Capture the cell that displays the provided text and extract its [x, y] central coordinate. 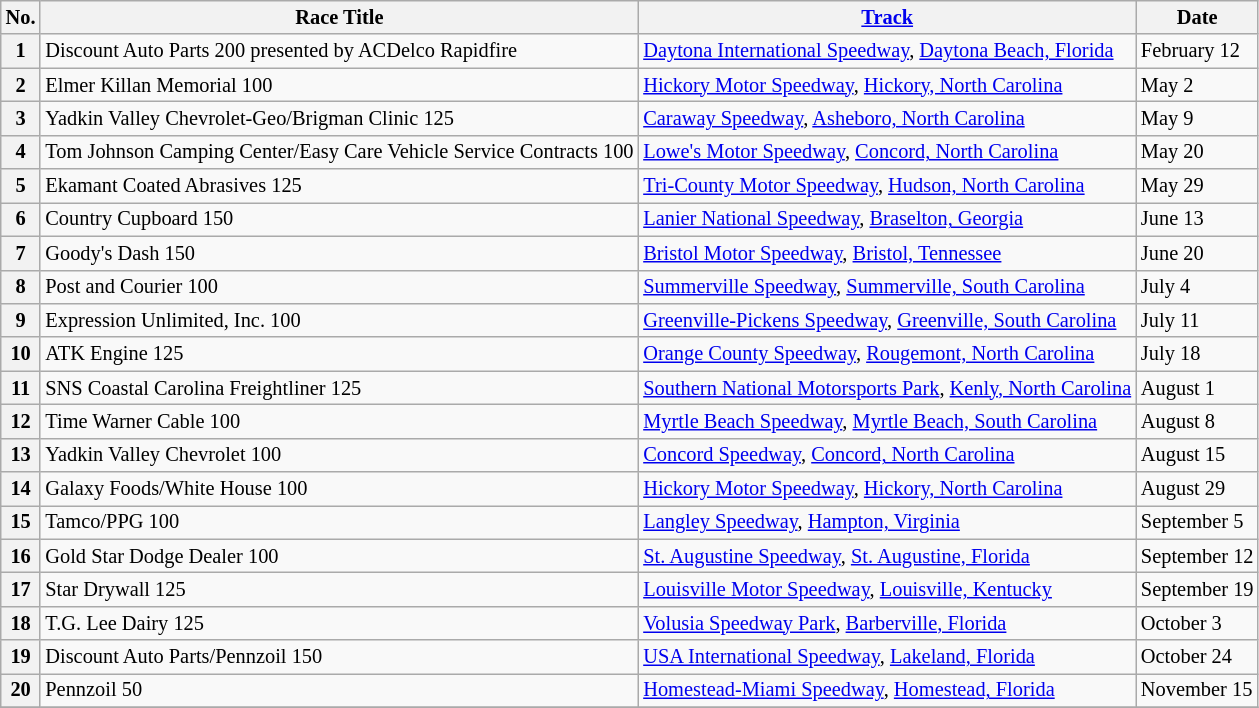
5 [21, 186]
May 2 [1197, 85]
Concord Speedway, Concord, North Carolina [887, 455]
20 [21, 690]
May 29 [1197, 186]
Post and Courier 100 [339, 287]
13 [21, 455]
November 15 [1197, 690]
Tri-County Motor Speedway, Hudson, North Carolina [887, 186]
June 20 [1197, 253]
Race Title [339, 17]
Discount Auto Parts/Pennzoil 150 [339, 657]
Langley Speedway, Hampton, Virginia [887, 522]
Expression Unlimited, Inc. 100 [339, 320]
9 [21, 320]
11 [21, 388]
Orange County Speedway, Rougemont, North Carolina [887, 354]
Ekamant Coated Abrasives 125 [339, 186]
18 [21, 623]
Star Drywall 125 [339, 589]
1 [21, 51]
17 [21, 589]
8 [21, 287]
Greenville-Pickens Speedway, Greenville, South Carolina [887, 320]
7 [21, 253]
Caraway Speedway, Asheboro, North Carolina [887, 118]
16 [21, 556]
September 5 [1197, 522]
St. Augustine Speedway, St. Augustine, Florida [887, 556]
Bristol Motor Speedway, Bristol, Tennessee [887, 253]
Southern National Motorsports Park, Kenly, North Carolina [887, 388]
August 29 [1197, 489]
Country Cupboard 150 [339, 219]
Louisville Motor Speedway, Louisville, Kentucky [887, 589]
3 [21, 118]
July 11 [1197, 320]
August 1 [1197, 388]
15 [21, 522]
USA International Speedway, Lakeland, Florida [887, 657]
SNS Coastal Carolina Freightliner 125 [339, 388]
Summerville Speedway, Summerville, South Carolina [887, 287]
August 8 [1197, 421]
Tamco/PPG 100 [339, 522]
ATK Engine 125 [339, 354]
2 [21, 85]
Lowe's Motor Speedway, Concord, North Carolina [887, 152]
Gold Star Dodge Dealer 100 [339, 556]
No. [21, 17]
Tom Johnson Camping Center/Easy Care Vehicle Service Contracts 100 [339, 152]
May 20 [1197, 152]
July 4 [1197, 287]
July 18 [1197, 354]
June 13 [1197, 219]
Yadkin Valley Chevrolet 100 [339, 455]
Galaxy Foods/White House 100 [339, 489]
Elmer Killan Memorial 100 [339, 85]
September 12 [1197, 556]
Time Warner Cable 100 [339, 421]
Myrtle Beach Speedway, Myrtle Beach, South Carolina [887, 421]
October 24 [1197, 657]
May 9 [1197, 118]
6 [21, 219]
Track [887, 17]
February 12 [1197, 51]
Discount Auto Parts 200 presented by ACDelco Rapidfire [339, 51]
12 [21, 421]
August 15 [1197, 455]
Lanier National Speedway, Braselton, Georgia [887, 219]
Homestead-Miami Speedway, Homestead, Florida [887, 690]
10 [21, 354]
Yadkin Valley Chevrolet-Geo/Brigman Clinic 125 [339, 118]
Pennzoil 50 [339, 690]
Goody's Dash 150 [339, 253]
4 [21, 152]
Date [1197, 17]
October 3 [1197, 623]
19 [21, 657]
Volusia Speedway Park, Barberville, Florida [887, 623]
September 19 [1197, 589]
Daytona International Speedway, Daytona Beach, Florida [887, 51]
14 [21, 489]
T.G. Lee Dairy 125 [339, 623]
